Detect which cell encompasses the target text, then output its (x, y) center coordinate. 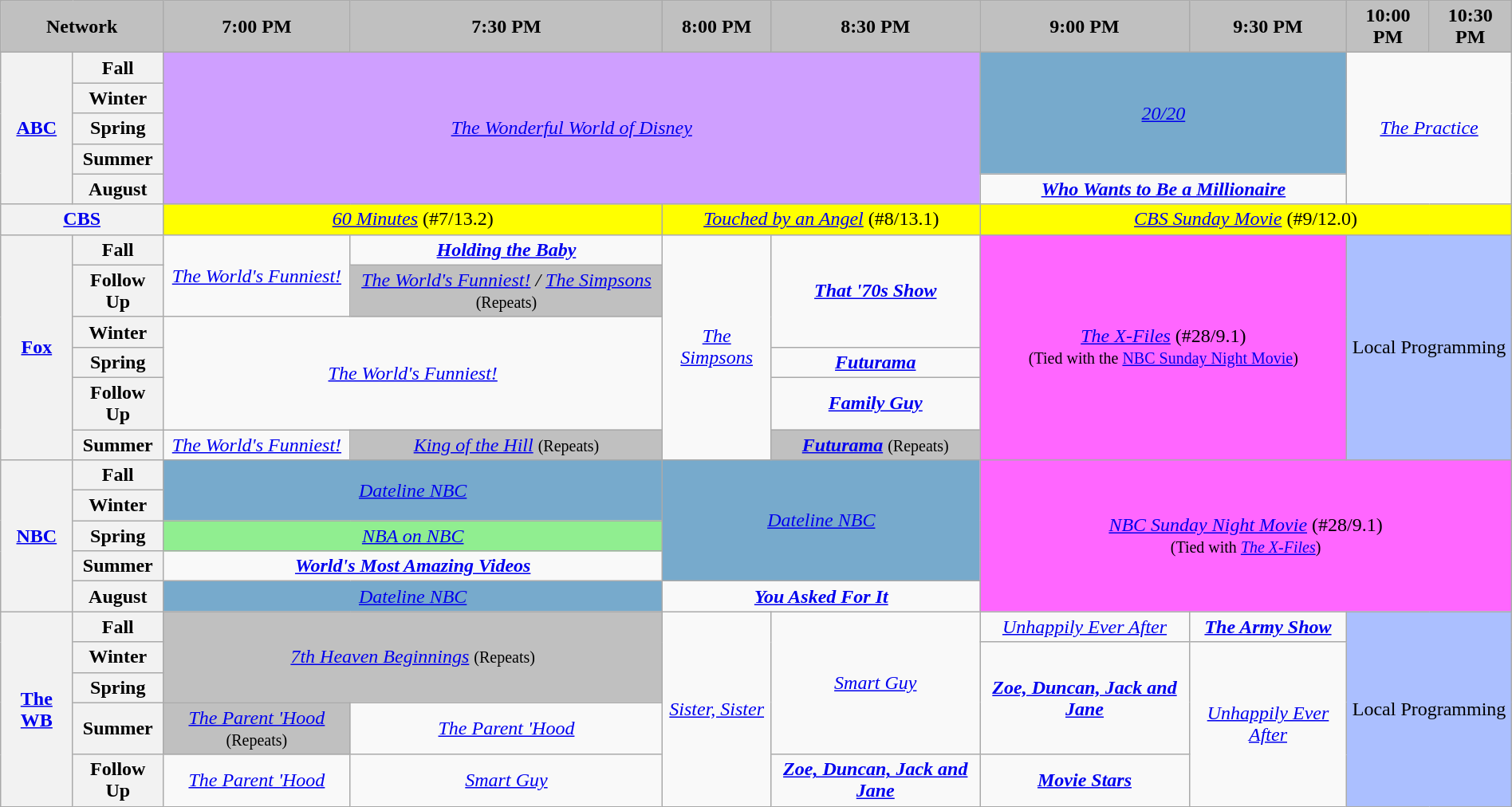
7:00 PM (257, 27)
9:30 PM (1268, 27)
7:30 PM (506, 27)
Holding the Baby (506, 250)
World's Most Amazing Videos (413, 566)
Family Guy (876, 403)
Touched by an Angel (#8/13.1) (821, 219)
ABC (37, 128)
NBC Sunday Night Movie (#28/9.1)(Tied with The X-Files) (1246, 536)
9:00 PM (1085, 27)
The World's Funniest! / The Simpsons (Repeats) (506, 290)
Futurama (Repeats) (876, 444)
Movie Stars (1085, 780)
7th Heaven Beginnings (Repeats) (413, 657)
Fox (37, 347)
CBS (82, 219)
Network (82, 27)
You Asked For It (821, 596)
The Army Show (1268, 627)
10:30 PM (1471, 27)
That '70s Show (876, 290)
Futurama (876, 362)
20/20 (1164, 113)
8:30 PM (876, 27)
60 Minutes (#7/13.2) (413, 219)
The Practice (1429, 128)
10:00 PM (1388, 27)
The Wonderful World of Disney (572, 128)
Who Wants to Be a Millionaire (1164, 189)
8:00 PM (717, 27)
The WB (37, 709)
The X-Files (#28/9.1)(Tied with the NBC Sunday Night Movie) (1164, 347)
Sister, Sister (717, 709)
NBA on NBC (413, 536)
The Parent 'Hood (Repeats) (257, 729)
NBC (37, 536)
King of the Hill (Repeats) (506, 444)
CBS Sunday Movie (#9/12.0) (1246, 219)
The Simpsons (717, 347)
